Capture the cell that displays the provided text and extract its [X, Y] central coordinate. 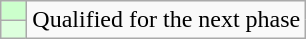
Qualified for the next phase [166, 20]
